From the cell containing the given text, extract its center point as [X, Y] coordinate. 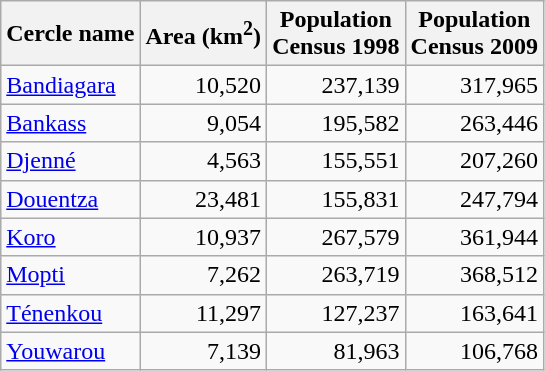
PopulationCensus 1998 [336, 34]
Bankass [70, 123]
10,520 [204, 85]
317,965 [474, 85]
263,719 [336, 275]
Douentza [70, 199]
267,579 [336, 237]
155,551 [336, 161]
4,563 [204, 161]
106,768 [474, 351]
368,512 [474, 275]
237,139 [336, 85]
127,237 [336, 313]
247,794 [474, 199]
207,260 [474, 161]
155,831 [336, 199]
Cercle name [70, 34]
Ténenkou [70, 313]
10,937 [204, 237]
23,481 [204, 199]
195,582 [336, 123]
263,446 [474, 123]
Djenné [70, 161]
81,963 [336, 351]
Mopti [70, 275]
Koro [70, 237]
163,641 [474, 313]
PopulationCensus 2009 [474, 34]
361,944 [474, 237]
11,297 [204, 313]
7,262 [204, 275]
9,054 [204, 123]
Area (km2) [204, 34]
Youwarou [70, 351]
7,139 [204, 351]
Bandiagara [70, 85]
